Identify which cell holds the provided text, then report its (X, Y) central coordinate. 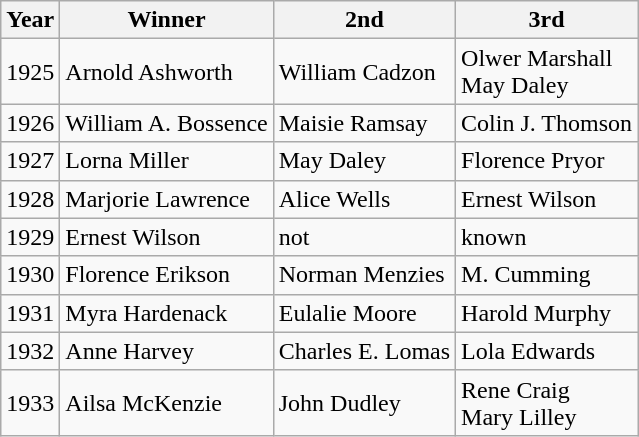
Eulalie Moore (364, 313)
Olwer MarshallMay Daley (547, 72)
Maisie Ramsay (364, 123)
Marjorie Lawrence (166, 199)
Lorna Miller (166, 161)
1928 (30, 199)
3rd (547, 20)
not (364, 237)
1926 (30, 123)
2nd (364, 20)
1930 (30, 275)
1925 (30, 72)
Norman Menzies (364, 275)
Myra Hardenack (166, 313)
Winner (166, 20)
John Dudley (364, 402)
Charles E. Lomas (364, 351)
Florence Pryor (547, 161)
Year (30, 20)
May Daley (364, 161)
Harold Murphy (547, 313)
Ailsa McKenzie (166, 402)
Alice Wells (364, 199)
1931 (30, 313)
known (547, 237)
1932 (30, 351)
1933 (30, 402)
Lola Edwards (547, 351)
William Cadzon (364, 72)
Anne Harvey (166, 351)
William A. Bossence (166, 123)
M. Cumming (547, 275)
1929 (30, 237)
Rene CraigMary Lilley (547, 402)
1927 (30, 161)
Colin J. Thomson (547, 123)
Arnold Ashworth (166, 72)
Florence Erikson (166, 275)
